Output the [x, y] coordinate of the center of the cell containing the given text.  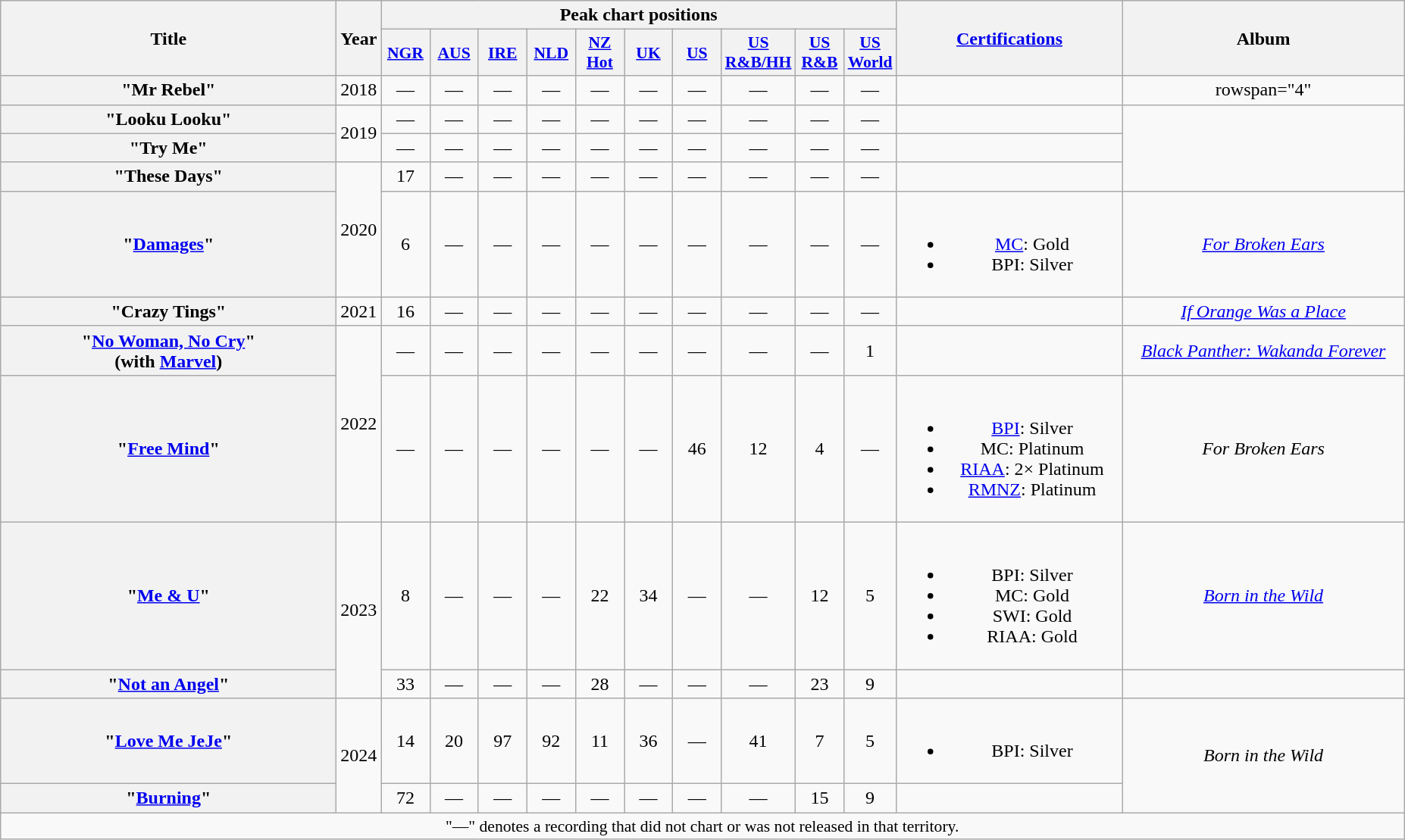
Year [359, 38]
UK [649, 53]
"Crazy Tings" [168, 311]
"Not an Angel" [168, 684]
2020 [359, 230]
BPI: Silver [1009, 741]
22 [599, 595]
Album [1264, 38]
Title [168, 38]
USR&B [819, 53]
28 [599, 684]
4 [819, 448]
MC: GoldBPI: Silver [1009, 244]
"Love Me JeJe" [168, 741]
36 [649, 741]
"Mr Rebel" [168, 90]
US World [870, 53]
Certifications [1009, 38]
Peak chart positions [639, 15]
8 [405, 595]
46 [697, 448]
If Orange Was a Place [1264, 311]
2023 [359, 610]
97 [502, 741]
7 [819, 741]
6 [405, 244]
NZHot [599, 53]
16 [405, 311]
"Burning" [168, 798]
"Free Mind" [168, 448]
17 [405, 176]
US [697, 53]
72 [405, 798]
"—" denotes a recording that did not chart or was not released in that territory. [702, 826]
"Try Me" [168, 148]
NGR [405, 53]
34 [649, 595]
"Looku Looku" [168, 119]
92 [551, 741]
BPI: SilverMC: GoldSWI: GoldRIAA: Gold [1009, 595]
BPI: SilverMC: PlatinumRIAA: 2× PlatinumRMNZ: Platinum [1009, 448]
2021 [359, 311]
"No Woman, No Cry"(with Marvel) [168, 350]
15 [819, 798]
1 [870, 350]
rowspan="4" [1264, 90]
41 [759, 741]
33 [405, 684]
2022 [359, 424]
20 [454, 741]
USR&B/HH [759, 53]
AUS [454, 53]
2018 [359, 90]
2019 [359, 133]
Black Panther: Wakanda Forever [1264, 350]
"Damages" [168, 244]
"These Days" [168, 176]
11 [599, 741]
"Me & U" [168, 595]
IRE [502, 53]
23 [819, 684]
NLD [551, 53]
2024 [359, 756]
14 [405, 741]
